Return the (x, y) coordinate for the center point of the cell that contains the specified text.  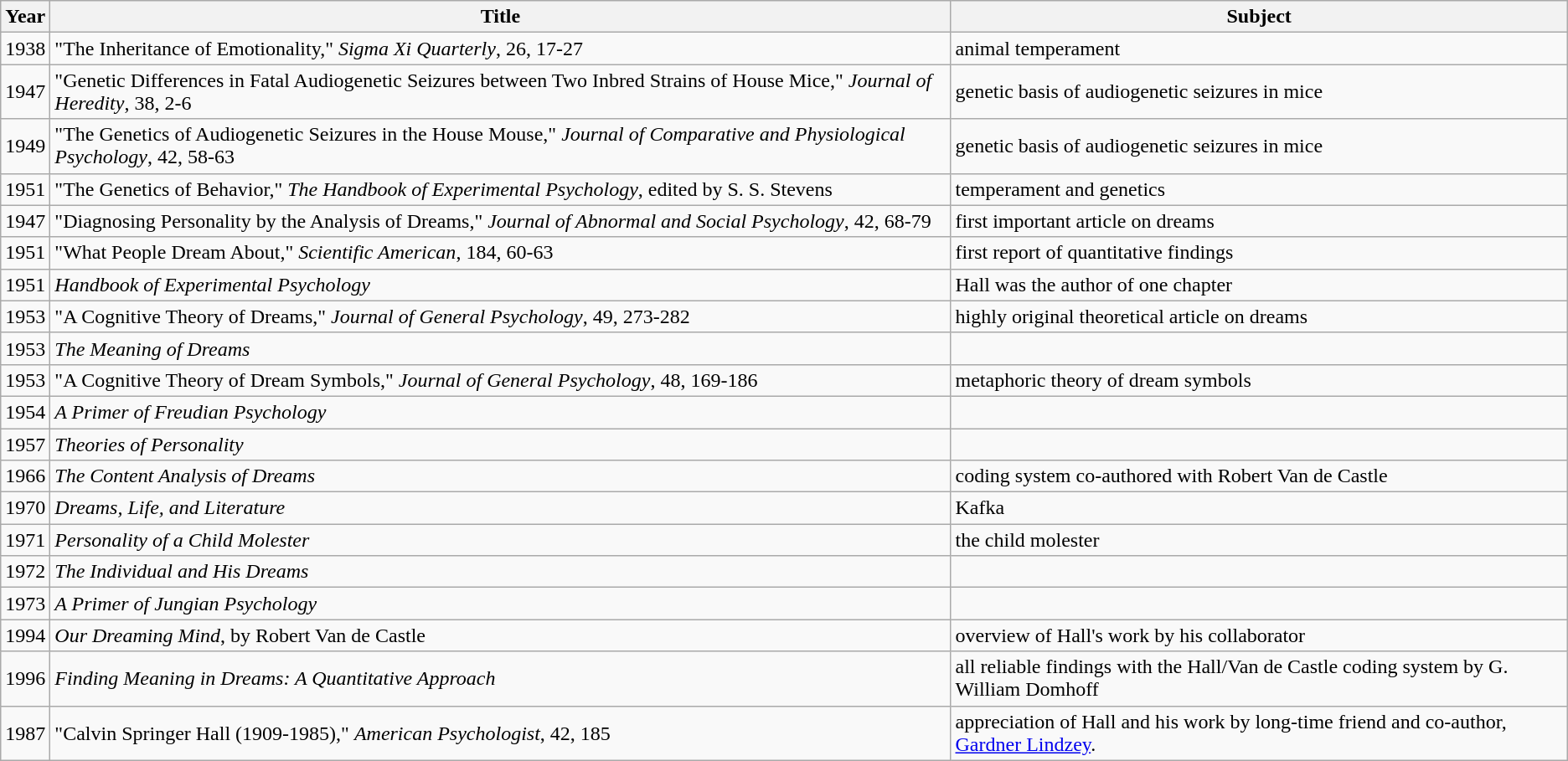
A Primer of Jungian Psychology (501, 604)
Personality of a Child Molester (501, 540)
1972 (25, 572)
The Content Analysis of Dreams (501, 476)
"Diagnosing Personality by the Analysis of Dreams," Journal of Abnormal and Social Psychology, 42, 68-79 (501, 221)
A Primer of Freudian Psychology (501, 412)
metaphoric theory of dream symbols (1259, 380)
Theories of Personality (501, 445)
first important article on dreams (1259, 221)
The Meaning of Dreams (501, 348)
1994 (25, 635)
the child molester (1259, 540)
1987 (25, 733)
appreciation of Hall and his work by long-time friend and co-author, Gardner Lindzey. (1259, 733)
"Calvin Springer Hall (1909-1985)," American Psychologist, 42, 185 (501, 733)
Dreams, Life, and Literature (501, 508)
Subject (1259, 17)
"A Cognitive Theory of Dreams," Journal of General Psychology, 49, 273-282 (501, 316)
animal temperament (1259, 49)
highly original theoretical article on dreams (1259, 316)
coding system co-authored with Robert Van de Castle (1259, 476)
1970 (25, 508)
1971 (25, 540)
temperament and genetics (1259, 189)
all reliable findings with the Hall/Van de Castle coding system by G. William Domhoff (1259, 678)
1949 (25, 146)
"The Genetics of Audiogenetic Seizures in the House Mouse," Journal of Comparative and Physiological Psychology, 42, 58-63 (501, 146)
1996 (25, 678)
1973 (25, 604)
Title (501, 17)
"Genetic Differences in Fatal Audiogenetic Seizures between Two Inbred Strains of House Mice," Journal of Heredity, 38, 2-6 (501, 92)
"A Cognitive Theory of Dream Symbols," Journal of General Psychology, 48, 169-186 (501, 380)
1957 (25, 445)
"The Inheritance of Emotionality," Sigma Xi Quarterly, 26, 17-27 (501, 49)
Year (25, 17)
"The Genetics of Behavior," The Handbook of Experimental Psychology, edited by S. S. Stevens (501, 189)
overview of Hall's work by his collaborator (1259, 635)
Finding Meaning in Dreams: A Quantitative Approach (501, 678)
Our Dreaming Mind, by Robert Van de Castle (501, 635)
first report of quantitative findings (1259, 253)
1966 (25, 476)
Kafka (1259, 508)
1938 (25, 49)
"What People Dream About," Scientific American, 184, 60-63 (501, 253)
Handbook of Experimental Psychology (501, 285)
Hall was the author of one chapter (1259, 285)
The Individual and His Dreams (501, 572)
1954 (25, 412)
